Detect which cell encompasses the target text, then output its (X, Y) center coordinate. 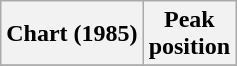
Peak position (189, 34)
Chart (1985) (72, 34)
